Capture the cell that displays the provided text and extract its [X, Y] central coordinate. 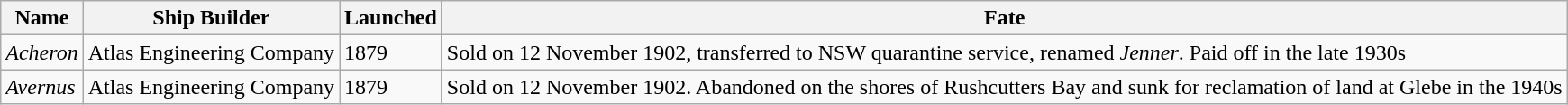
Sold on 12 November 1902. Abandoned on the shores of Rushcutters Bay and sunk for reclamation of land at Glebe in the 1940s [1004, 87]
Sold on 12 November 1902, transferred to NSW quarantine service, renamed Jenner. Paid off in the late 1930s [1004, 52]
Name [41, 18]
Acheron [41, 52]
Avernus [41, 87]
Launched [391, 18]
Fate [1004, 18]
Ship Builder [211, 18]
